Identify which cell holds the provided text, then report its (x, y) central coordinate. 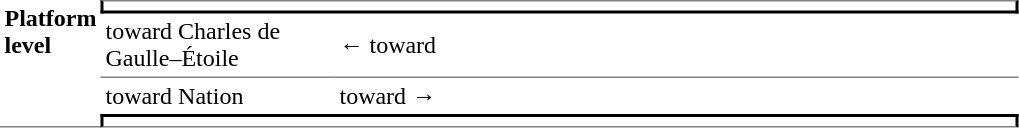
toward Nation (218, 96)
← toward (677, 46)
toward Charles de Gaulle–Étoile (218, 46)
toward → (677, 96)
Platform level (50, 64)
